Pinpoint the cell where the given text exists, returning its (x, y) midpoint coordinate. 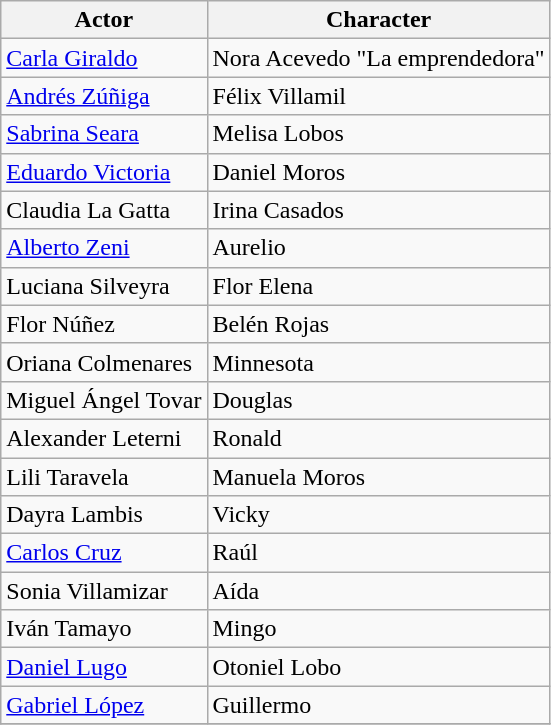
Alexander Leterni (104, 438)
Aurelio (378, 248)
Iván Tamayo (104, 629)
Nora Acevedo "La emprendedora" (378, 58)
Oriana Colmenares (104, 362)
Daniel Lugo (104, 667)
Raúl (378, 553)
Aída (378, 591)
Miguel Ángel Tovar (104, 400)
Ronald (378, 438)
Alberto Zeni (104, 248)
Otoniel Lobo (378, 667)
Félix Villamil (378, 96)
Claudia La Gatta (104, 210)
Actor (104, 20)
Mingo (378, 629)
Flor Núñez (104, 324)
Eduardo Victoria (104, 172)
Manuela Moros (378, 477)
Minnesota (378, 362)
Lili Taravela (104, 477)
Sabrina Seara (104, 134)
Carla Giraldo (104, 58)
Gabriel López (104, 705)
Vicky (378, 515)
Sonia Villamizar (104, 591)
Luciana Silveyra (104, 286)
Belén Rojas (378, 324)
Dayra Lambis (104, 515)
Guillermo (378, 705)
Douglas (378, 400)
Character (378, 20)
Daniel Moros (378, 172)
Irina Casados (378, 210)
Carlos Cruz (104, 553)
Andrés Zúñiga (104, 96)
Melisa Lobos (378, 134)
Flor Elena (378, 286)
